Find where the given text appears and provide that cell's center as [X, Y] coordinate. 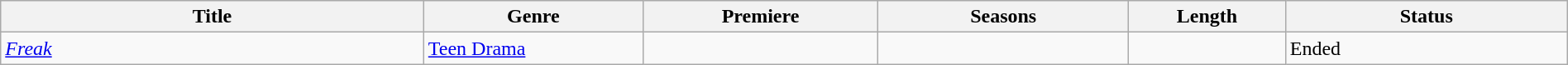
Title [213, 17]
Teen Drama [533, 48]
Status [1426, 17]
Premiere [760, 17]
Ended [1426, 48]
Length [1207, 17]
Freak [213, 48]
Genre [533, 17]
Seasons [1004, 17]
